Provide the [X, Y] coordinate of the cell's center where the given text is located.  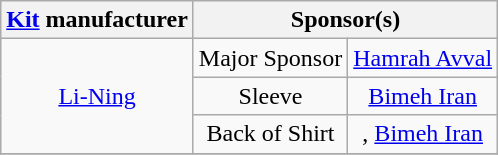
Hamrah Avval [423, 58]
Sleeve [270, 96]
Sponsor(s) [345, 20]
Major Sponsor [270, 58]
Li-Ning [98, 96]
Bimeh Iran [423, 96]
Back of Shirt [270, 134]
Kit manufacturer [98, 20]
, Bimeh Iran [423, 134]
